Capture the cell that displays the provided text and extract its [X, Y] central coordinate. 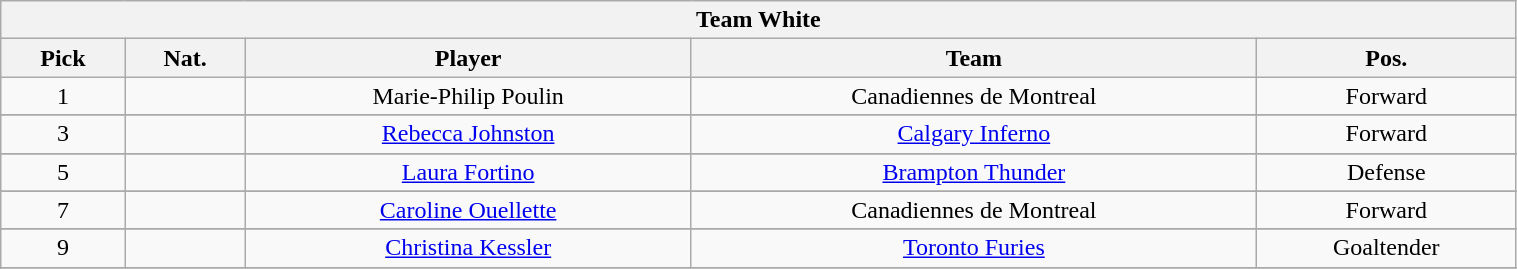
5 [63, 172]
Brampton Thunder [974, 172]
Nat. [185, 58]
Laura Fortino [468, 172]
Toronto Furies [974, 248]
Pick [63, 58]
Marie-Philip Poulin [468, 96]
3 [63, 134]
Calgary Inferno [974, 134]
Christina Kessler [468, 248]
Team [974, 58]
7 [63, 210]
Defense [1386, 172]
Goaltender [1386, 248]
9 [63, 248]
Player [468, 58]
1 [63, 96]
Rebecca Johnston [468, 134]
Caroline Ouellette [468, 210]
Team White [758, 20]
Pos. [1386, 58]
